Detect which cell encompasses the target text, then output its [X, Y] center coordinate. 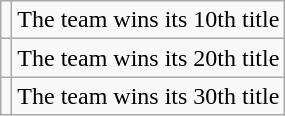
The team wins its 10th title [148, 20]
The team wins its 30th title [148, 96]
The team wins its 20th title [148, 58]
